Identify which cell holds the provided text, then report its (x, y) central coordinate. 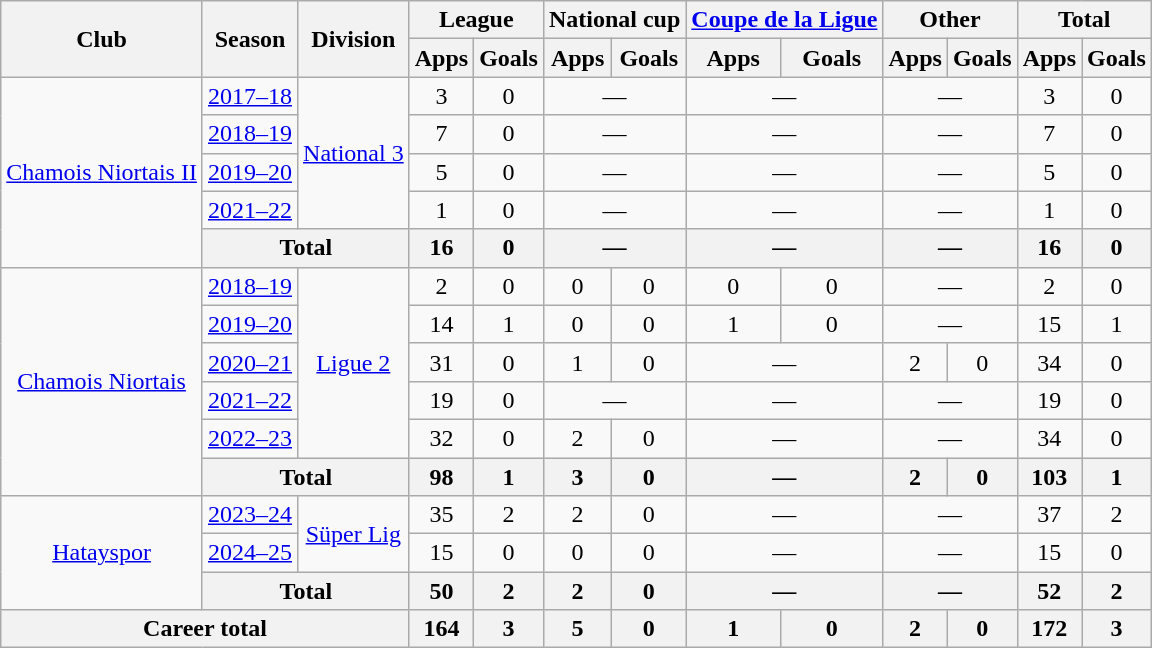
League (476, 20)
98 (441, 477)
Hatayspor (102, 553)
164 (441, 629)
Süper Lig (354, 534)
2024–25 (250, 553)
2017–18 (250, 96)
52 (1049, 591)
Chamois Niortais II (102, 172)
National 3 (354, 153)
Season (250, 39)
2020–21 (250, 362)
32 (441, 438)
National cup (614, 20)
Career total (205, 629)
172 (1049, 629)
14 (441, 324)
Other (950, 20)
103 (1049, 477)
2023–24 (250, 515)
Club (102, 39)
Chamois Niortais (102, 381)
2022–23 (250, 438)
50 (441, 591)
35 (441, 515)
Ligue 2 (354, 362)
31 (441, 362)
Coupe de la Ligue (784, 20)
Division (354, 39)
37 (1049, 515)
